Provide the [X, Y] coordinate of the cell's center where the given text is located.  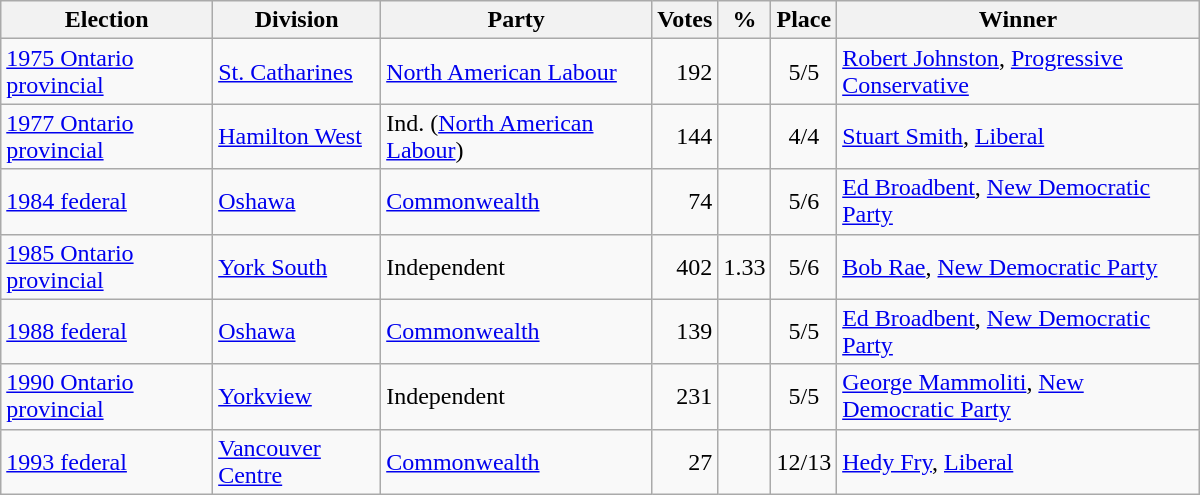
Election [107, 20]
% [744, 20]
4/4 [804, 136]
139 [685, 332]
1977 Ontario provincial [107, 136]
Hamilton West [297, 136]
1984 federal [107, 202]
George Mammoliti, New Democratic Party [1018, 396]
Winner [1018, 20]
Hedy Fry, Liberal [1018, 462]
Division [297, 20]
1993 federal [107, 462]
Ind. (North American Labour) [516, 136]
Party [516, 20]
Robert Johnston, Progressive Conservative [1018, 72]
1985 Ontario provincial [107, 266]
St. Catharines [297, 72]
1.33 [744, 266]
192 [685, 72]
Votes [685, 20]
Place [804, 20]
Yorkview [297, 396]
402 [685, 266]
144 [685, 136]
Bob Rae, New Democratic Party [1018, 266]
12/13 [804, 462]
231 [685, 396]
Stuart Smith, Liberal [1018, 136]
1988 federal [107, 332]
27 [685, 462]
Vancouver Centre [297, 462]
York South [297, 266]
74 [685, 202]
North American Labour [516, 72]
1975 Ontario provincial [107, 72]
1990 Ontario provincial [107, 396]
